Find where the given text appears and provide that cell's center as (X, Y) coordinate. 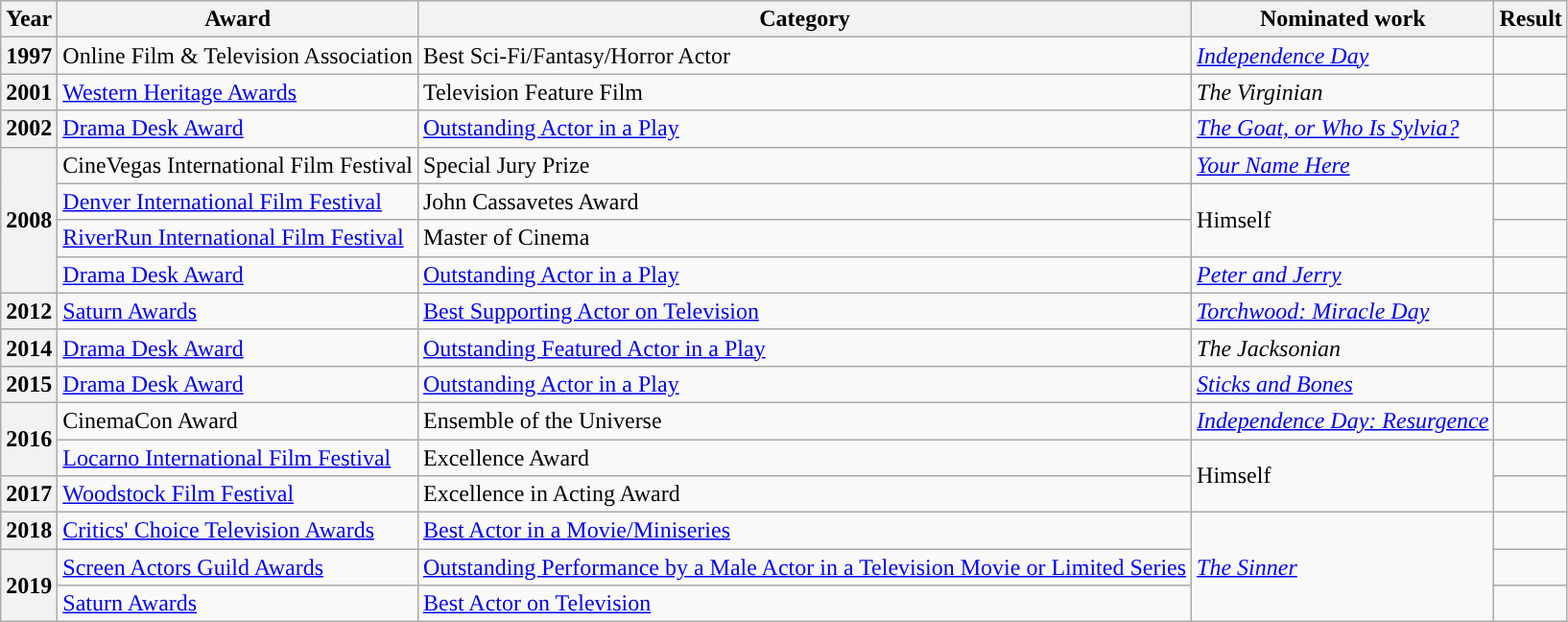
Best Actor in a Movie/Miniseries (804, 531)
Screen Actors Guild Awards (238, 567)
The Virginian (1343, 92)
Independence Day (1343, 56)
Special Jury Prize (804, 165)
Television Feature Film (804, 92)
Outstanding Featured Actor in a Play (804, 347)
CineVegas International Film Festival (238, 165)
2015 (29, 384)
RiverRun International Film Festival (238, 238)
Result (1531, 19)
Year (29, 19)
2012 (29, 311)
Nominated work (1343, 19)
2019 (29, 586)
Western Heritage Awards (238, 92)
Best Supporting Actor on Television (804, 311)
Critics' Choice Television Awards (238, 531)
Denver International Film Festival (238, 202)
2001 (29, 92)
Torchwood: Miracle Day (1343, 311)
The Jacksonian (1343, 347)
Independence Day: Resurgence (1343, 420)
Outstanding Performance by a Male Actor in a Television Movie or Limited Series (804, 567)
Excellence Award (804, 458)
Online Film & Television Association (238, 56)
CinemaCon Award (238, 420)
The Sinner (1343, 567)
2014 (29, 347)
Your Name Here (1343, 165)
Peter and Jerry (1343, 275)
Excellence in Acting Award (804, 494)
John Cassavetes Award (804, 202)
Best Actor on Television (804, 604)
2008 (29, 220)
Category (804, 19)
Locarno International Film Festival (238, 458)
The Goat, or Who Is Sylvia? (1343, 129)
2018 (29, 531)
Best Sci-Fi/Fantasy/Horror Actor (804, 56)
2002 (29, 129)
Woodstock Film Festival (238, 494)
Sticks and Bones (1343, 384)
1997 (29, 56)
2017 (29, 494)
Ensemble of the Universe (804, 420)
2016 (29, 439)
Award (238, 19)
Master of Cinema (804, 238)
